Output the (X, Y) coordinate of the center of the cell containing the given text.  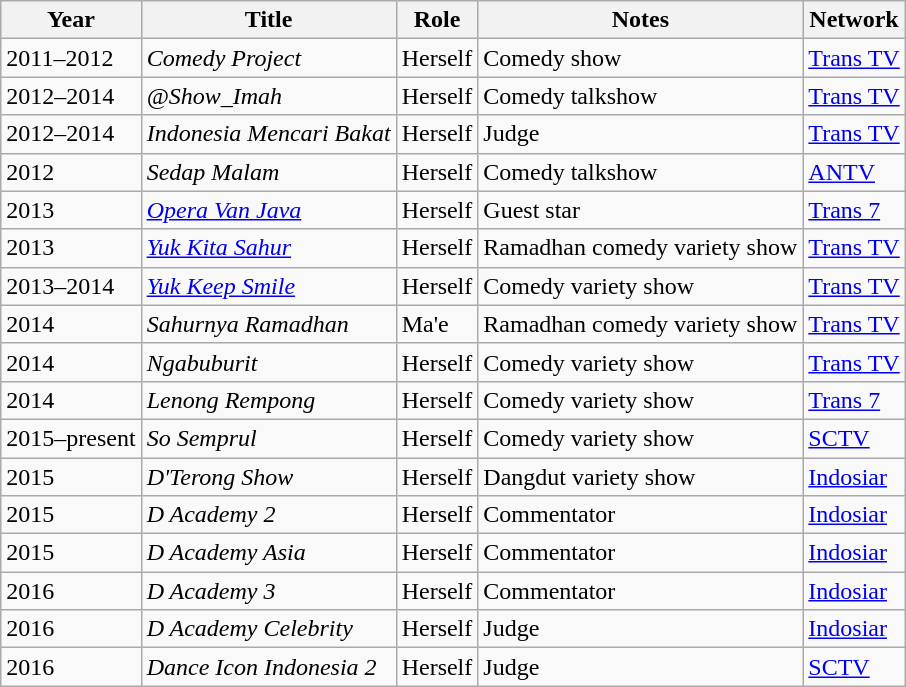
2011–2012 (71, 58)
2013–2014 (71, 286)
Yuk Keep Smile (268, 286)
Opera Van Java (268, 210)
Year (71, 20)
Sedap Malam (268, 172)
D'Terong Show (268, 477)
Guest star (640, 210)
Indonesia Mencari Bakat (268, 134)
D Academy 2 (268, 515)
So Semprul (268, 438)
Network (854, 20)
D Academy 3 (268, 591)
Role (437, 20)
Sahurnya Ramadhan (268, 324)
Yuk Kita Sahur (268, 248)
Comedy show (640, 58)
2012 (71, 172)
Dance Icon Indonesia 2 (268, 667)
ANTV (854, 172)
2015–present (71, 438)
D Academy Asia (268, 553)
Notes (640, 20)
@Show_Imah (268, 96)
Comedy Project (268, 58)
Lenong Rempong (268, 400)
Dangdut variety show (640, 477)
Ngabuburit (268, 362)
Ma'e (437, 324)
D Academy Celebrity (268, 629)
Title (268, 20)
